Identify which cell holds the provided text, then report its (X, Y) central coordinate. 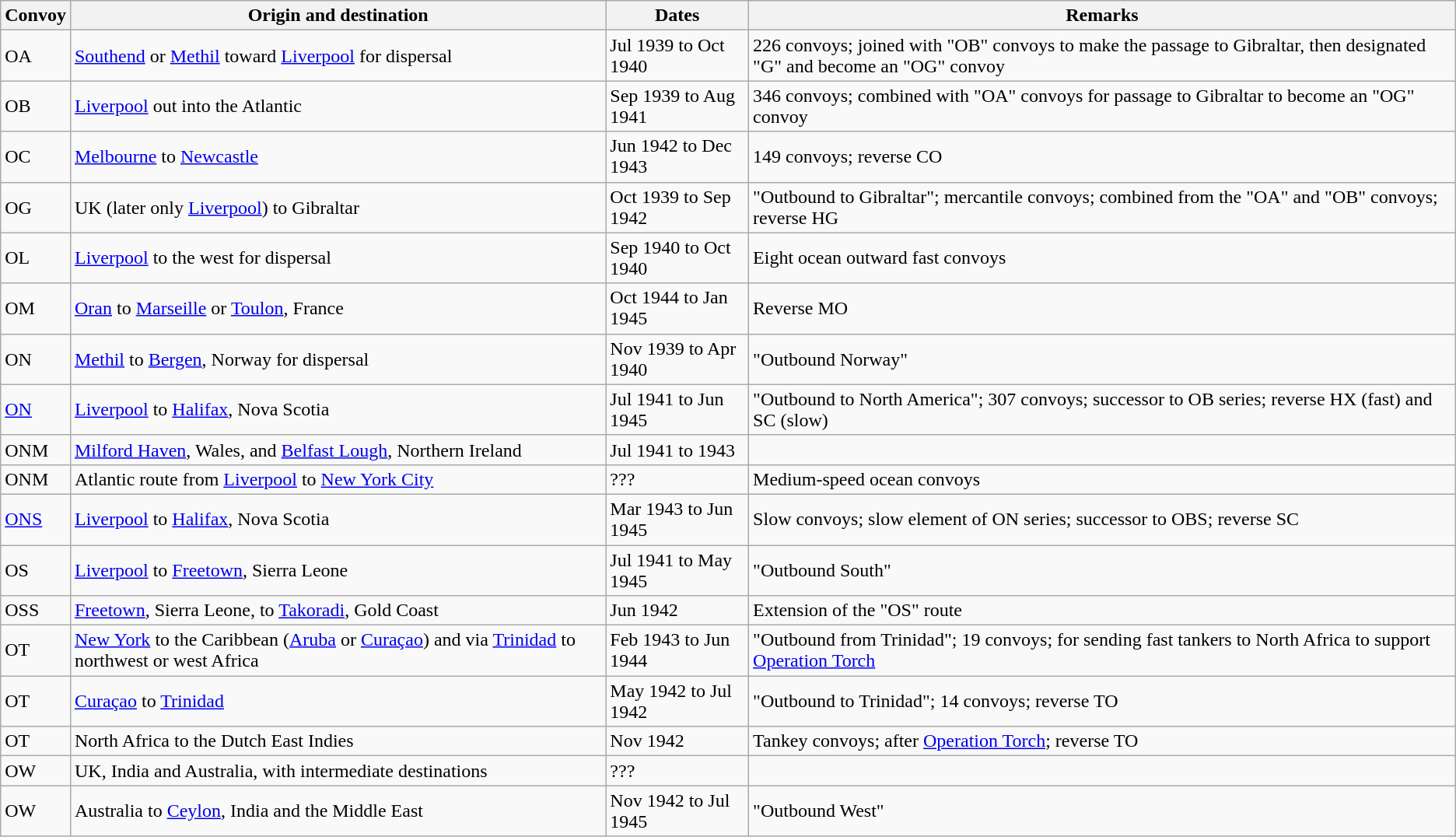
Jun 1942 to Dec 1943 (677, 157)
Feb 1943 to Jun 1944 (677, 650)
Slow convoys; slow element of ON series; successor to OBS; reverse SC (1103, 520)
Atlantic route from Liverpool to New York City (338, 479)
Australia to Ceylon, India and the Middle East (338, 811)
"Outbound South" (1103, 569)
Liverpool to the west for dispersal (338, 258)
Milford Haven, Wales, and Belfast Lough, Northern Ireland (338, 450)
OA (36, 56)
Extension of the "OS" route (1103, 611)
Jul 1941 to 1943 (677, 450)
"Outbound from Trinidad"; 19 convoys; for sending fast tankers to North Africa to support Operation Torch (1103, 650)
149 convoys; reverse CO (1103, 157)
New York to the Caribbean (Aruba or Curaçao) and via Trinidad to northwest or west Africa (338, 650)
Oct 1939 to Sep 1942 (677, 207)
Tankey convoys; after Operation Torch; reverse TO (1103, 741)
Remarks (1103, 16)
Medium-speed ocean convoys (1103, 479)
Sep 1940 to Oct 1940 (677, 258)
Eight ocean outward fast convoys (1103, 258)
"Outbound to Gibraltar"; mercantile convoys; combined from the "OA" and "OB" convoys; reverse HG (1103, 207)
ONS (36, 520)
Nov 1942 to Jul 1945 (677, 811)
North Africa to the Dutch East Indies (338, 741)
OB (36, 106)
Dates (677, 16)
Jul 1941 to Jun 1945 (677, 409)
Liverpool out into the Atlantic (338, 106)
Oct 1944 to Jan 1945 (677, 308)
Oran to Marseille or Toulon, France (338, 308)
"Outbound to Trinidad"; 14 convoys; reverse TO (1103, 702)
346 convoys; combined with "OA" convoys for passage to Gibraltar to become an "OG" convoy (1103, 106)
Jul 1939 to Oct 1940 (677, 56)
OG (36, 207)
"Outbound Norway" (1103, 359)
UK, India and Australia, with intermediate destinations (338, 771)
Origin and destination (338, 16)
OS (36, 569)
May 1942 to Jul 1942 (677, 702)
OL (36, 258)
"Outbound West" (1103, 811)
Jul 1941 to May 1945 (677, 569)
Curaçao to Trinidad (338, 702)
Sep 1939 to Aug 1941 (677, 106)
UK (later only Liverpool) to Gibraltar (338, 207)
Convoy (36, 16)
226 convoys; joined with "OB" convoys to make the passage to Gibraltar, then designated "G" and become an "OG" convoy (1103, 56)
Reverse MO (1103, 308)
Nov 1939 to Apr 1940 (677, 359)
Jun 1942 (677, 611)
Methil to Bergen, Norway for dispersal (338, 359)
Melbourne to Newcastle (338, 157)
Nov 1942 (677, 741)
Freetown, Sierra Leone, to Takoradi, Gold Coast (338, 611)
"Outbound to North America"; 307 convoys; successor to OB series; reverse HX (fast) and SC (slow) (1103, 409)
OC (36, 157)
OM (36, 308)
Southend or Methil toward Liverpool for dispersal (338, 56)
Liverpool to Freetown, Sierra Leone (338, 569)
Mar 1943 to Jun 1945 (677, 520)
OSS (36, 611)
